Return [X, Y] of the center of cell containing provided text 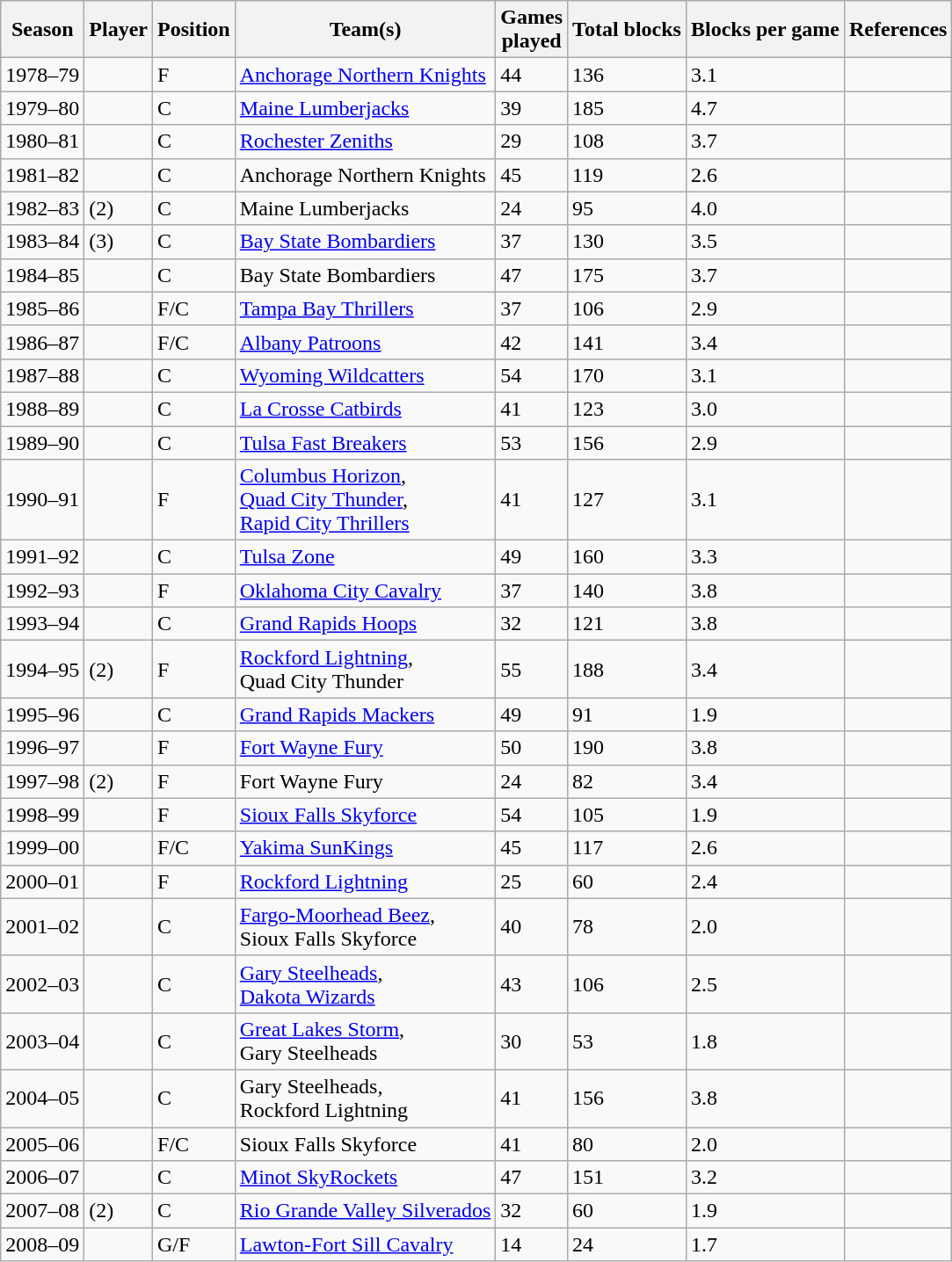
Tulsa Fast Breakers [366, 442]
151 [628, 1178]
3.5 [765, 242]
Rockford Lightning [366, 881]
2007–08 [42, 1211]
188 [628, 670]
190 [628, 748]
2.5 [765, 984]
La Crosse Catbirds [366, 409]
2002–03 [42, 984]
140 [628, 591]
121 [628, 624]
1979–80 [42, 108]
2008–09 [42, 1244]
3.3 [765, 557]
Albany Patroons [366, 342]
80 [628, 1143]
2003–04 [42, 1041]
14 [532, 1244]
Columbus Horizon,Quad City Thunder,Rapid City Thrillers [366, 500]
Minot SkyRockets [366, 1178]
Blocks per game [765, 30]
91 [628, 714]
1.7 [765, 1244]
78 [628, 926]
Oklahoma City Cavalry [366, 591]
82 [628, 781]
1985–86 [42, 308]
1999–00 [42, 848]
Gary Steelheads,Dakota Wizards [366, 984]
2.4 [765, 881]
1994–95 [42, 670]
1984–85 [42, 275]
1978–79 [42, 75]
Lawton-Fort Sill Cavalry [366, 1244]
95 [628, 208]
Tulsa Zone [366, 557]
175 [628, 275]
1986–87 [42, 342]
40 [532, 926]
2005–06 [42, 1143]
105 [628, 815]
1989–90 [42, 442]
3.0 [765, 409]
2000–01 [42, 881]
141 [628, 342]
185 [628, 108]
39 [532, 108]
2001–02 [42, 926]
2004–05 [42, 1099]
Season [42, 30]
2006–07 [42, 1178]
119 [628, 175]
1992–93 [42, 591]
Gary Steelheads,Rockford Lightning [366, 1099]
Team(s) [366, 30]
50 [532, 748]
1990–91 [42, 500]
Player [119, 30]
170 [628, 375]
44 [532, 75]
1980–81 [42, 141]
Great Lakes Storm,Gary Steelheads [366, 1041]
Tampa Bay Thrillers [366, 308]
References [898, 30]
Position [194, 30]
1987–88 [42, 375]
123 [628, 409]
1991–92 [42, 557]
Total blocks [628, 30]
30 [532, 1041]
1998–99 [42, 815]
Rochester Zeniths [366, 141]
117 [628, 848]
Grand Rapids Mackers [366, 714]
1.8 [765, 1041]
Grand Rapids Hoops [366, 624]
1982–83 [42, 208]
55 [532, 670]
Wyoming Wildcatters [366, 375]
127 [628, 500]
25 [532, 881]
(3) [119, 242]
130 [628, 242]
1997–98 [42, 781]
1995–96 [42, 714]
136 [628, 75]
1993–94 [42, 624]
1988–89 [42, 409]
Rio Grande Valley Silverados [366, 1211]
Fargo-Moorhead Beez,Sioux Falls Skyforce [366, 926]
43 [532, 984]
160 [628, 557]
4.0 [765, 208]
Gamesplayed [532, 30]
3.2 [765, 1178]
Yakima SunKings [366, 848]
Rockford Lightning,Quad City Thunder [366, 670]
42 [532, 342]
108 [628, 141]
G/F [194, 1244]
1981–82 [42, 175]
1996–97 [42, 748]
4.7 [765, 108]
29 [532, 141]
1983–84 [42, 242]
